Return the (x, y) coordinate for the center point of the cell that contains the specified text.  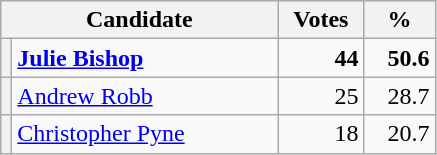
44 (321, 58)
Votes (321, 20)
Julie Bishop (145, 58)
Andrew Robb (145, 96)
20.7 (400, 134)
50.6 (400, 58)
Candidate (140, 20)
% (400, 20)
25 (321, 96)
28.7 (400, 96)
18 (321, 134)
Christopher Pyne (145, 134)
